Search for the cell housing the specified text and yield its [X, Y] center coordinate. 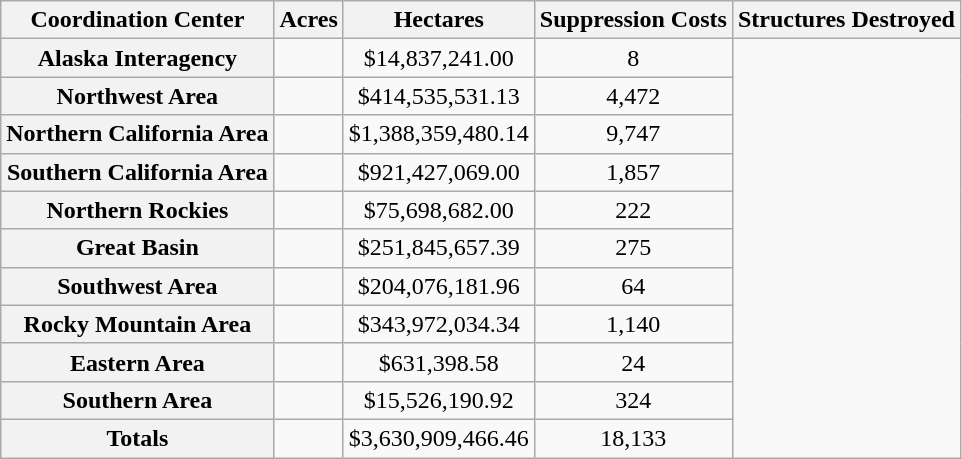
1,140 [633, 324]
Southwest Area [138, 286]
Alaska Interagency [138, 58]
8 [633, 58]
64 [633, 286]
$251,845,657.39 [438, 248]
$921,427,069.00 [438, 172]
Rocky Mountain Area [138, 324]
Northern California Area [138, 134]
Great Basin [138, 248]
Northern Rockies [138, 210]
Eastern Area [138, 362]
$75,698,682.00 [438, 210]
Suppression Costs [633, 20]
$414,535,531.13 [438, 96]
$15,526,190.92 [438, 400]
$343,972,034.34 [438, 324]
9,747 [633, 134]
Totals [138, 438]
1,857 [633, 172]
$631,398.58 [438, 362]
4,472 [633, 96]
24 [633, 362]
$204,076,181.96 [438, 286]
$1,388,359,480.14 [438, 134]
Hectares [438, 20]
Southern Area [138, 400]
$14,837,241.00 [438, 58]
$3,630,909,466.46 [438, 438]
18,133 [633, 438]
Southern California Area [138, 172]
324 [633, 400]
222 [633, 210]
Acres [308, 20]
Coordination Center [138, 20]
Structures Destroyed [846, 20]
275 [633, 248]
Northwest Area [138, 96]
